Provide the (X, Y) coordinate of the cell's center where the given text is located.  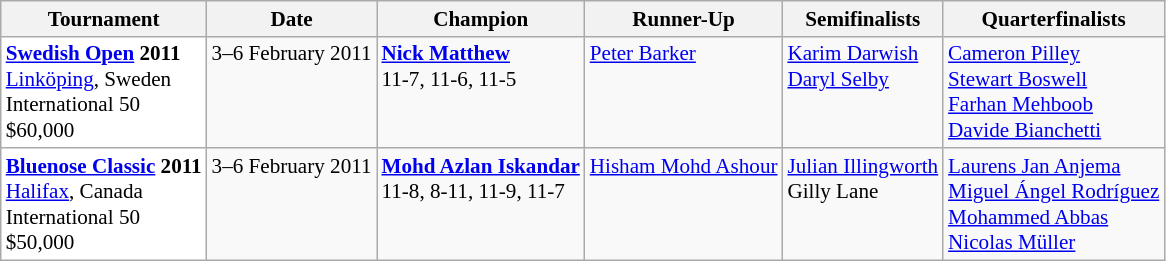
Quarterfinalists (1054, 18)
Hisham Mohd Ashour (684, 204)
Laurens Jan Anjema Miguel Ángel Rodríguez Mohammed Abbas Nicolas Müller (1054, 204)
Date (292, 18)
Peter Barker (684, 92)
Bluenose Classic 2011 Halifax, CanadaInternational 50$50,000 (104, 204)
Cameron Pilley Stewart Boswell Farhan Mehboob Davide Bianchetti (1054, 92)
Nick Matthew11-7, 11-6, 11-5 (481, 92)
Semifinalists (862, 18)
Runner-Up (684, 18)
Mohd Azlan Iskandar11-8, 8-11, 11-9, 11-7 (481, 204)
Tournament (104, 18)
Julian Illingworth Gilly Lane (862, 204)
Karim Darwish Daryl Selby (862, 92)
Champion (481, 18)
Swedish Open 2011 Linköping, SwedenInternational 50$60,000 (104, 92)
